Capture the cell that displays the provided text and extract its [X, Y] central coordinate. 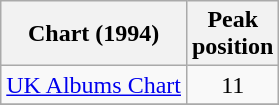
UK Albums Chart [94, 85]
Chart (1994) [94, 34]
Peakposition [232, 34]
11 [232, 85]
